Output the [x, y] coordinate of the center of the cell containing the given text.  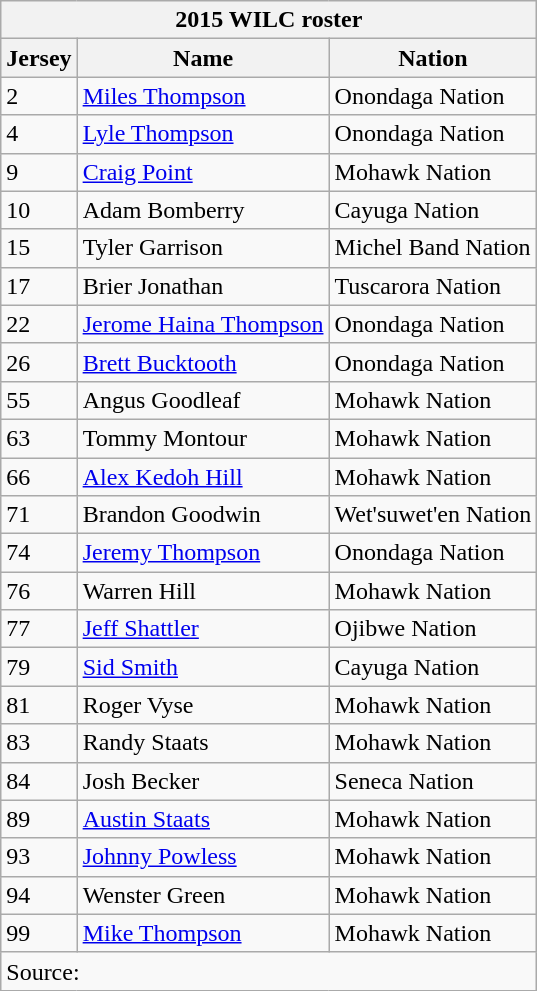
Angus Goodleaf [203, 400]
77 [39, 629]
15 [39, 248]
Alex Kedoh Hill [203, 477]
Jeremy Thompson [203, 553]
66 [39, 477]
Craig Point [203, 172]
Tyler Garrison [203, 248]
4 [39, 134]
Ojibwe Nation [433, 629]
Jerome Haina Thompson [203, 324]
2015 WILC roster [269, 20]
Wenster Green [203, 895]
99 [39, 933]
Tuscarora Nation [433, 286]
84 [39, 781]
79 [39, 667]
17 [39, 286]
Seneca Nation [433, 781]
93 [39, 857]
83 [39, 743]
Brandon Goodwin [203, 515]
74 [39, 553]
89 [39, 819]
Brier Jonathan [203, 286]
10 [39, 210]
Johnny Powless [203, 857]
Roger Vyse [203, 705]
Warren Hill [203, 591]
9 [39, 172]
94 [39, 895]
Source: [269, 971]
81 [39, 705]
26 [39, 362]
Adam Bomberry [203, 210]
71 [39, 515]
Sid Smith [203, 667]
2 [39, 96]
Lyle Thompson [203, 134]
Mike Thompson [203, 933]
76 [39, 591]
Austin Staats [203, 819]
Randy Staats [203, 743]
Wet'suwet'en Nation [433, 515]
Name [203, 58]
63 [39, 438]
Jeff Shattler [203, 629]
55 [39, 400]
Jersey [39, 58]
22 [39, 324]
Tommy Montour [203, 438]
Michel Band Nation [433, 248]
Josh Becker [203, 781]
Miles Thompson [203, 96]
Nation [433, 58]
Brett Bucktooth [203, 362]
